Determine the [x, y] coordinate at the center of the cell enclosing the given text.  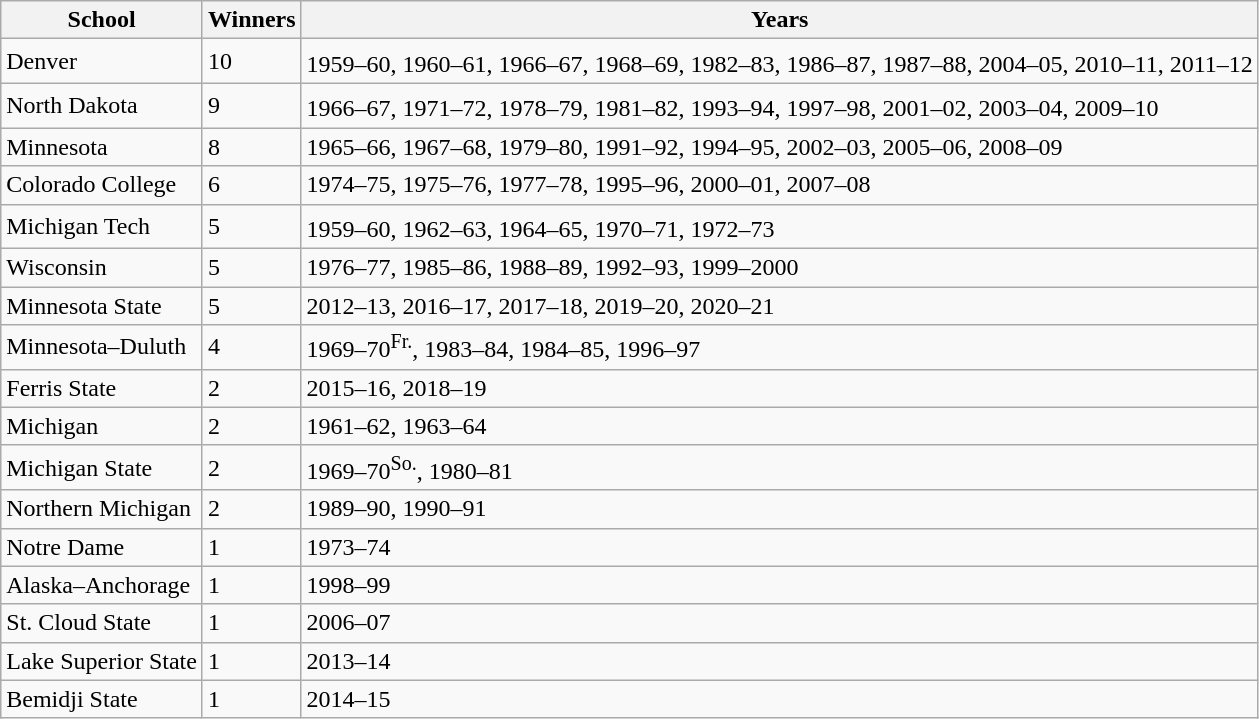
8 [252, 147]
Minnesota State [102, 306]
Ferris State [102, 388]
10 [252, 62]
4 [252, 348]
1989–90, 1990–91 [780, 509]
1969–70Fr., 1983–84, 1984–85, 1996–97 [780, 348]
Minnesota–Duluth [102, 348]
2015–16, 2018–19 [780, 388]
Winners [252, 20]
1974–75, 1975–76, 1977–78, 1995–96, 2000–01, 2007–08 [780, 185]
9 [252, 106]
Colorado College [102, 185]
Years [780, 20]
Michigan Tech [102, 226]
Northern Michigan [102, 509]
2006–07 [780, 623]
School [102, 20]
1959–60, 1962–63, 1964–65, 1970–71, 1972–73 [780, 226]
1966–67, 1971–72, 1978–79, 1981–82, 1993–94, 1997–98, 2001–02, 2003–04, 2009–10 [780, 106]
1973–74 [780, 547]
1965–66, 1967–68, 1979–80, 1991–92, 1994–95, 2002–03, 2005–06, 2008–09 [780, 147]
Michigan [102, 426]
Alaska–Anchorage [102, 585]
2014–15 [780, 699]
1998–99 [780, 585]
1969–70So., 1980–81 [780, 468]
Denver [102, 62]
1959–60, 1960–61, 1966–67, 1968–69, 1982–83, 1986–87, 1987–88, 2004–05, 2010–11, 2011–12 [780, 62]
6 [252, 185]
Notre Dame [102, 547]
Wisconsin [102, 268]
1976–77, 1985–86, 1988–89, 1992–93, 1999–2000 [780, 268]
Lake Superior State [102, 661]
2013–14 [780, 661]
North Dakota [102, 106]
1961–62, 1963–64 [780, 426]
Michigan State [102, 468]
St. Cloud State [102, 623]
2012–13, 2016–17, 2017–18, 2019–20, 2020–21 [780, 306]
Bemidji State [102, 699]
Minnesota [102, 147]
